Find where the given text appears and provide that cell's center as [X, Y] coordinate. 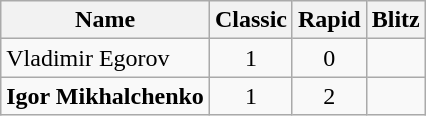
2 [329, 96]
Blitz [396, 20]
Vladimir Egorov [106, 58]
Classic [250, 20]
Rapid [329, 20]
0 [329, 58]
Igor Mikhalchenko [106, 96]
Name [106, 20]
